Search for the cell housing the specified text and yield its (X, Y) center coordinate. 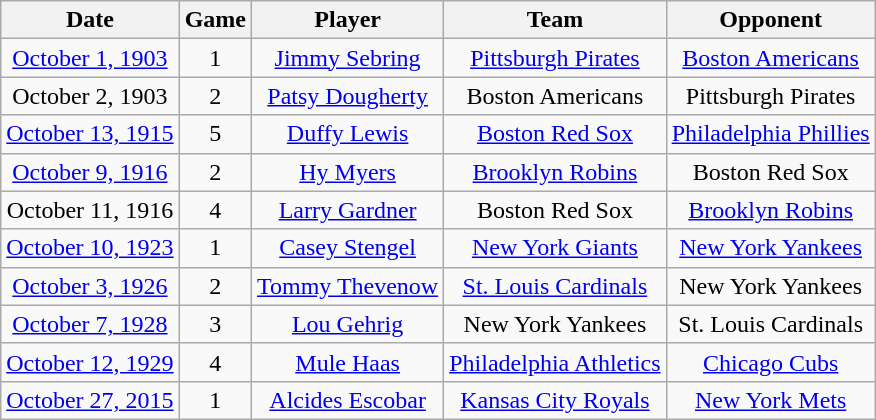
October 12, 1929 (90, 362)
Jimmy Sebring (347, 58)
Date (90, 20)
Larry Gardner (347, 210)
October 27, 2015 (90, 400)
5 (215, 134)
October 9, 1916 (90, 172)
Opponent (770, 20)
October 7, 1928 (90, 324)
Mule Haas (347, 362)
October 1, 1903 (90, 58)
Tommy Thevenow (347, 286)
October 11, 1916 (90, 210)
October 3, 1926 (90, 286)
Kansas City Royals (555, 400)
Duffy Lewis (347, 134)
3 (215, 324)
October 10, 1923 (90, 248)
New York Mets (770, 400)
Philadelphia Phillies (770, 134)
October 2, 1903 (90, 96)
Patsy Dougherty (347, 96)
Alcides Escobar (347, 400)
Casey Stengel (347, 248)
Game (215, 20)
Hy Myers (347, 172)
New York Giants (555, 248)
Lou Gehrig (347, 324)
Philadelphia Athletics (555, 362)
Player (347, 20)
Team (555, 20)
October 13, 1915 (90, 134)
Chicago Cubs (770, 362)
